Return the (X, Y) coordinate for the center point of the cell that contains the specified text.  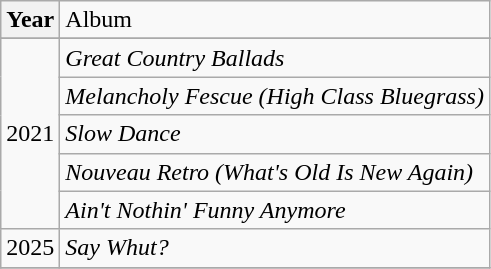
2021 (30, 134)
Say Whut? (275, 248)
Album (275, 20)
Ain't Nothin' Funny Anymore (275, 210)
2025 (30, 248)
Nouveau Retro (What's Old Is New Again) (275, 172)
Great Country Ballads (275, 58)
Slow Dance (275, 134)
Year (30, 20)
Melancholy Fescue (High Class Bluegrass) (275, 96)
